Output the [X, Y] coordinate of the center of the cell containing the given text.  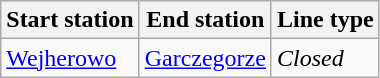
Line type [325, 20]
Garczegorze [205, 58]
Start station [70, 20]
Closed [325, 58]
End station [205, 20]
Wejherowo [70, 58]
